Determine the [X, Y] coordinate at the center of the cell enclosing the given text.  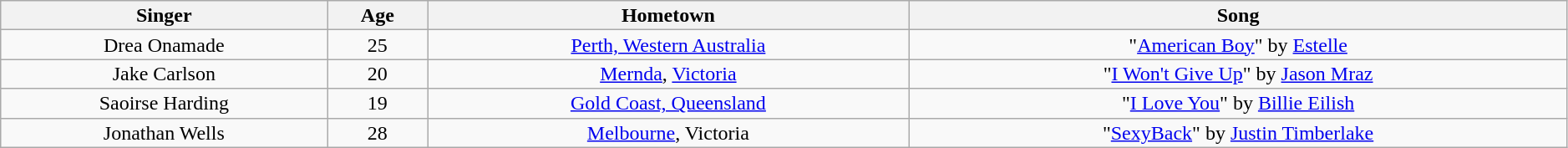
Drea Onamade [164, 45]
28 [378, 132]
Singer [164, 15]
Age [378, 15]
"I Won't Give Up" by Jason Mraz [1238, 74]
Hometown [668, 15]
19 [378, 104]
Saoirse Harding [164, 104]
"American Boy" by Estelle [1238, 45]
Melbourne, Victoria [668, 132]
Jake Carlson [164, 74]
Perth, Western Australia [668, 45]
Jonathan Wells [164, 132]
"I Love You" by Billie Eilish [1238, 104]
Song [1238, 15]
Mernda, Victoria [668, 74]
20 [378, 74]
"SexyBack" by Justin Timberlake [1238, 132]
Gold Coast, Queensland [668, 104]
25 [378, 45]
